Capture the cell that displays the provided text and extract its (X, Y) central coordinate. 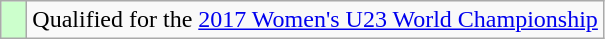
Qualified for the 2017 Women's U23 World Championship (316, 20)
